Determine the [X, Y] coordinate at the center of the cell enclosing the given text.  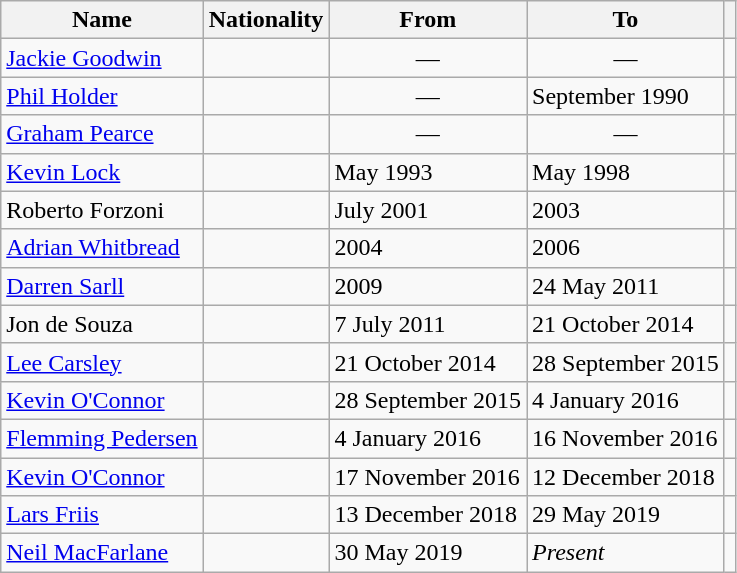
7 July 2011 [428, 324]
17 November 2016 [428, 477]
Present [626, 553]
Name [102, 20]
Darren Sarll [102, 286]
16 November 2016 [626, 438]
Nationality [266, 20]
Adrian Whitbread [102, 248]
Phil Holder [102, 96]
September 1990 [626, 96]
Lee Carsley [102, 362]
July 2001 [428, 210]
2006 [626, 248]
May 1998 [626, 172]
13 December 2018 [428, 515]
Kevin Lock [102, 172]
29 May 2019 [626, 515]
2004 [428, 248]
24 May 2011 [626, 286]
Graham Pearce [102, 134]
From [428, 20]
12 December 2018 [626, 477]
May 1993 [428, 172]
Jon de Souza [102, 324]
2003 [626, 210]
Neil MacFarlane [102, 553]
To [626, 20]
Flemming Pedersen [102, 438]
Jackie Goodwin [102, 58]
2009 [428, 286]
30 May 2019 [428, 553]
Roberto Forzoni [102, 210]
Lars Friis [102, 515]
